Extract the (X, Y) coordinate from the center of the cell holding the provided text.  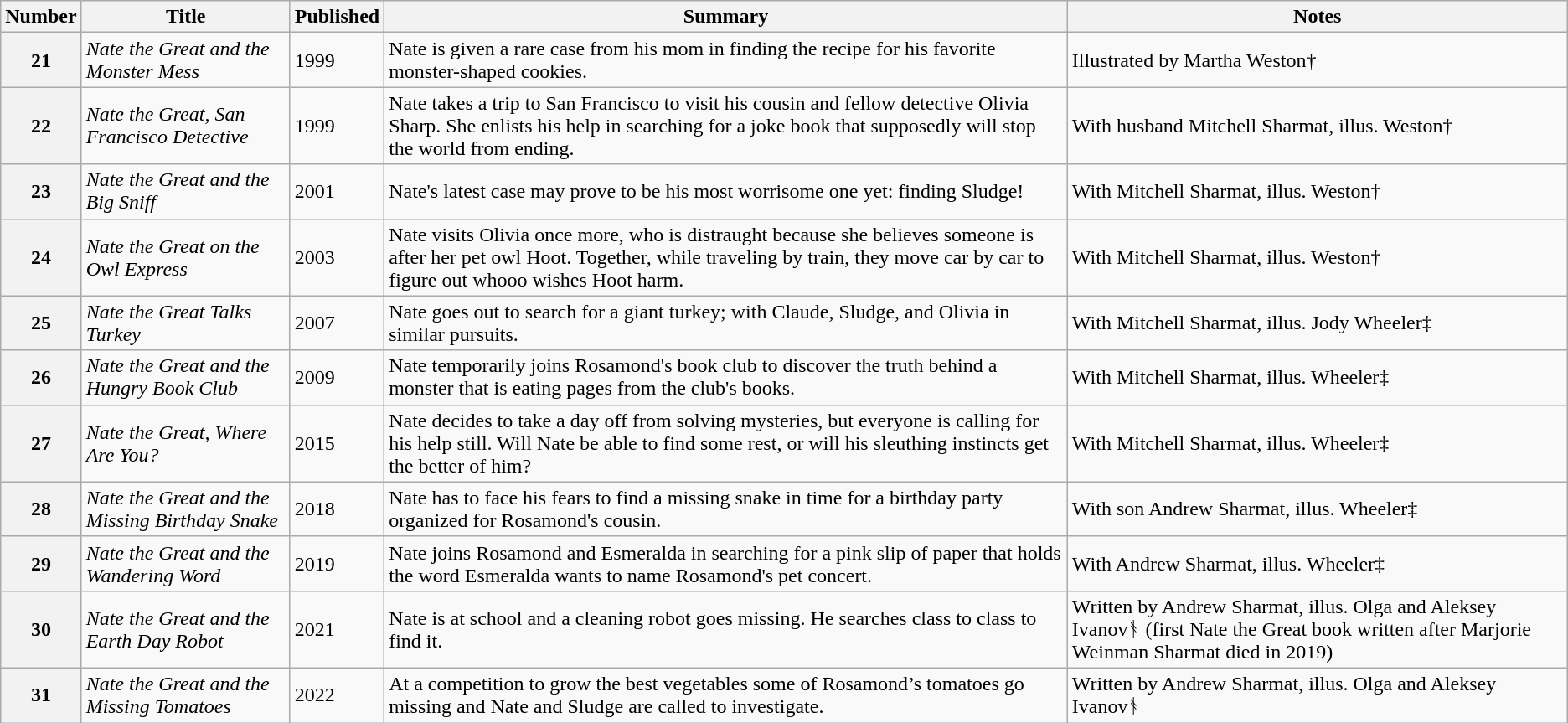
Number (41, 17)
24 (41, 257)
25 (41, 323)
Nate the Great and the Hungry Book Club (186, 377)
Nate the Great and the Missing Tomatoes (186, 695)
2009 (337, 377)
22 (41, 126)
Written by Andrew Sharmat, illus. Olga and Aleksey Ivanovᚬ (first Nate the Great book written after Marjorie Weinman Sharmat died in 2019) (1317, 629)
2022 (337, 695)
Nate the Great on the Owl Express (186, 257)
Nate the Great and the Wandering Word (186, 563)
At a competition to grow the best vegetables some of Rosamond’s tomatoes go missing and Nate and Sludge are called to investigate. (726, 695)
2018 (337, 509)
2007 (337, 323)
Summary (726, 17)
23 (41, 191)
21 (41, 60)
26 (41, 377)
27 (41, 443)
With Andrew Sharmat, illus. Wheeler‡ (1317, 563)
Title (186, 17)
2021 (337, 629)
2003 (337, 257)
Nate goes out to search for a giant turkey; with Claude, Sludge, and Olivia in similar pursuits. (726, 323)
Nate the Great and the Earth Day Robot (186, 629)
30 (41, 629)
2015 (337, 443)
Nate joins Rosamond and Esmeralda in searching for a pink slip of paper that holds the word Esmeralda wants to name Rosamond's pet concert. (726, 563)
2019 (337, 563)
With son Andrew Sharmat, illus. Wheeler‡ (1317, 509)
With Mitchell Sharmat, illus. Jody Wheeler‡ (1317, 323)
Nate is given a rare case from his mom in finding the recipe for his favorite monster-shaped cookies. (726, 60)
29 (41, 563)
Nate the Great Talks Turkey (186, 323)
Nate the Great and the Missing Birthday Snake (186, 509)
Published (337, 17)
Nate the Great, Where Are You? (186, 443)
With husband Mitchell Sharmat, illus. Weston† (1317, 126)
Nate's latest case may prove to be his most worrisome one yet: finding Sludge! (726, 191)
Notes (1317, 17)
Nate the Great and the Big Sniff (186, 191)
Nate has to face his fears to find a missing snake in time for a birthday party organized for Rosamond's cousin. (726, 509)
Illustrated by Martha Weston† (1317, 60)
Nate the Great and the Monster Mess (186, 60)
Nate temporarily joins Rosamond's book club to discover the truth behind a monster that is eating pages from the club's books. (726, 377)
28 (41, 509)
Nate the Great, San Francisco Detective (186, 126)
31 (41, 695)
Nate is at school and a cleaning robot goes missing. He searches class to class to find it. (726, 629)
Written by Andrew Sharmat, illus. Olga and Aleksey Ivanovᚬ (1317, 695)
2001 (337, 191)
